Detect which cell encompasses the target text, then output its (x, y) center coordinate. 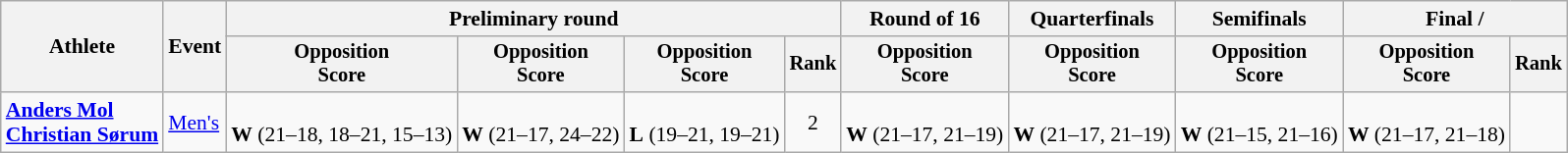
W (21–18, 18–21, 15–13) (342, 122)
Round of 16 (924, 19)
Final / (1455, 19)
Athlete (83, 47)
Quarterfinals (1092, 19)
Preliminary round (533, 19)
2 (813, 122)
W (21–17, 21–18) (1427, 122)
W (21–15, 21–16) (1260, 122)
Men's (195, 122)
Event (195, 47)
Anders MolChristian Sørum (83, 122)
L (19–21, 19–21) (705, 122)
Semifinals (1260, 19)
W (21–17, 24–22) (540, 122)
